Locate the cell with the specified text and output its (x, y) center coordinate. 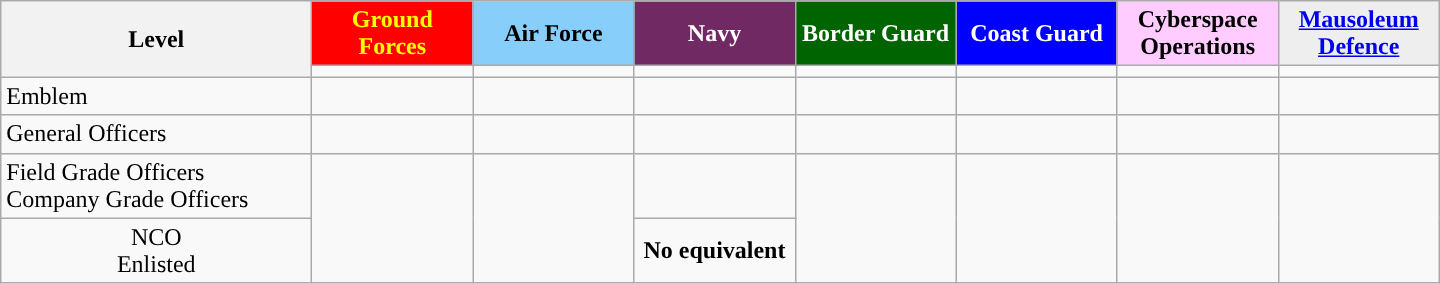
Air Force (554, 34)
Level (156, 39)
Cyberspace Operations (1198, 34)
Field Grade OfficersCompany Grade Officers (156, 186)
NCOEnlisted (156, 250)
Ground Forces (392, 34)
General Officers (156, 134)
Mausoleum Defence (1358, 34)
Coast Guard (1036, 34)
No equivalent (714, 250)
Navy (714, 34)
Emblem (156, 96)
Border Guard (876, 34)
